Pinpoint the cell where the given text exists, returning its (X, Y) midpoint coordinate. 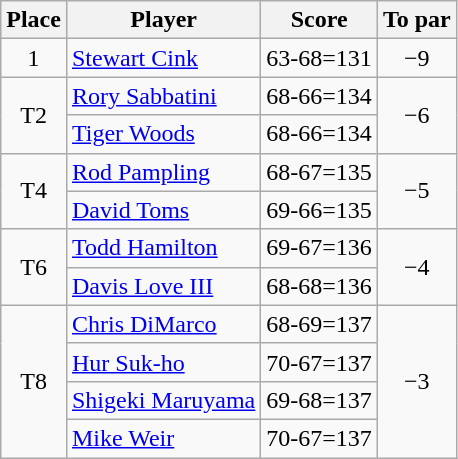
68-67=135 (320, 172)
David Toms (163, 210)
Tiger Woods (163, 134)
Rod Pampling (163, 172)
68-69=137 (320, 324)
Davis Love III (163, 286)
Mike Weir (163, 438)
T8 (34, 381)
−6 (416, 115)
69-66=135 (320, 210)
1 (34, 58)
Rory Sabbatini (163, 96)
Player (163, 20)
Score (320, 20)
Hur Suk-ho (163, 362)
T2 (34, 115)
63-68=131 (320, 58)
Chris DiMarco (163, 324)
69-67=136 (320, 248)
Todd Hamilton (163, 248)
To par (416, 20)
T6 (34, 267)
69-68=137 (320, 400)
68-68=136 (320, 286)
−4 (416, 267)
−5 (416, 191)
Shigeki Maruyama (163, 400)
Stewart Cink (163, 58)
T4 (34, 191)
−9 (416, 58)
−3 (416, 381)
Place (34, 20)
